Search for the cell housing the specified text and yield its (X, Y) center coordinate. 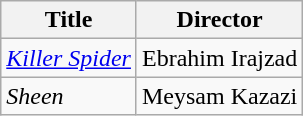
Sheen (69, 96)
Ebrahim Irajzad (219, 58)
Title (69, 20)
Director (219, 20)
Killer Spider (69, 58)
Meysam Kazazi (219, 96)
